Extract the (X, Y) coordinate from the center of the cell holding the provided text.  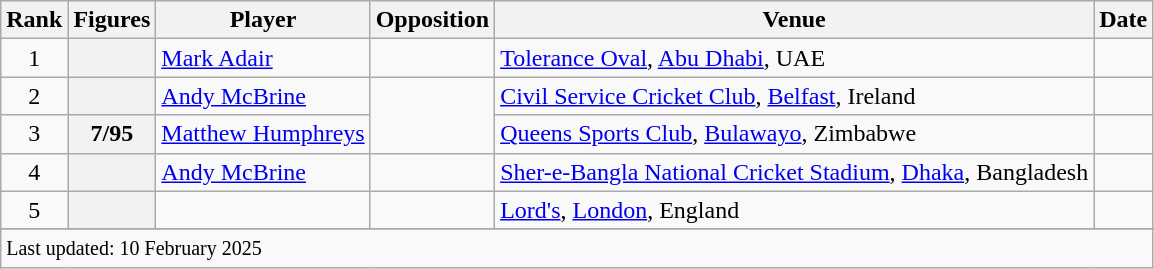
4 (34, 172)
5 (34, 210)
Tolerance Oval, Abu Dhabi, UAE (794, 58)
Queens Sports Club, Bulawayo, Zimbabwe (794, 134)
3 (34, 134)
1 (34, 58)
Rank (34, 20)
7/95 (112, 134)
Sher-e-Bangla National Cricket Stadium, Dhaka, Bangladesh (794, 172)
Opposition (432, 20)
Civil Service Cricket Club, Belfast, Ireland (794, 96)
Last updated: 10 February 2025 (577, 248)
Matthew Humphreys (263, 134)
Lord's, London, England (794, 210)
Figures (112, 20)
Venue (794, 20)
2 (34, 96)
Date (1124, 20)
Mark Adair (263, 58)
Player (263, 20)
